Find where the given text appears and provide that cell's center as [X, Y] coordinate. 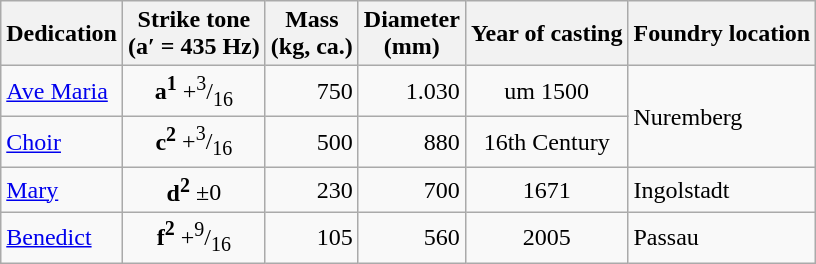
Passau [722, 238]
Nuremberg [722, 117]
Choir [62, 142]
230 [312, 190]
2005 [546, 238]
1671 [546, 190]
500 [312, 142]
um 1500 [546, 92]
Diameter(mm) [412, 34]
Mary [62, 190]
Dedication [62, 34]
Ave Maria [62, 92]
Foundry location [722, 34]
Strike tone(a′ = 435 Hz) [194, 34]
Benedict [62, 238]
a1 +3/16 [194, 92]
d2 ±0 [194, 190]
16th Century [546, 142]
Year of casting [546, 34]
700 [412, 190]
880 [412, 142]
750 [312, 92]
Ingolstadt [722, 190]
c2 +3/16 [194, 142]
f2 +9/16 [194, 238]
1.030 [412, 92]
560 [412, 238]
105 [312, 238]
Mass(kg, ca.) [312, 34]
